Determine the (X, Y) coordinate at the center of the cell enclosing the given text.  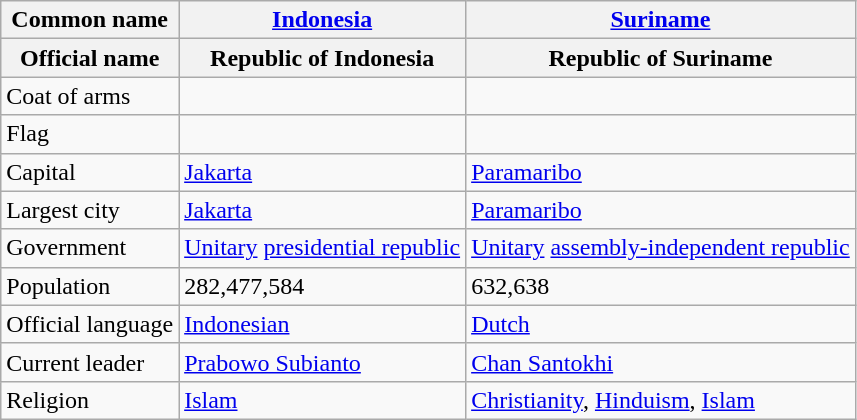
Unitary presidential republic (322, 248)
Islam (322, 400)
Population (90, 286)
Dutch (661, 324)
Official name (90, 58)
Christianity, Hinduism, Islam (661, 400)
Republic of Suriname (661, 58)
Flag (90, 134)
Religion (90, 400)
Prabowo Subianto (322, 362)
Suriname (661, 20)
Government (90, 248)
Coat of arms (90, 96)
282,477,584 (322, 286)
Capital (90, 172)
Common name (90, 20)
Largest city (90, 210)
Chan Santokhi (661, 362)
Indonesian (322, 324)
Republic of Indonesia (322, 58)
Unitary assembly-independent republic (661, 248)
Indonesia (322, 20)
632,638 (661, 286)
Official language (90, 324)
Current leader (90, 362)
